Return the (x, y) coordinate for the center point of the cell that contains the specified text.  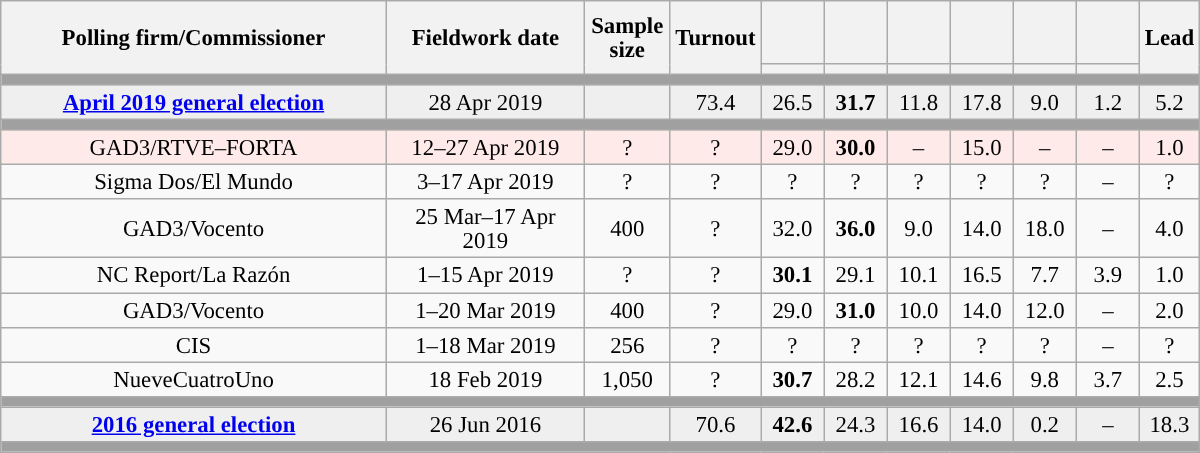
11.8 (918, 102)
1–18 Mar 2019 (485, 344)
24.3 (856, 424)
12–27 Apr 2019 (485, 148)
30.0 (856, 148)
4.0 (1169, 230)
12.1 (918, 380)
GAD3/RTVE–FORTA (194, 148)
1.2 (1108, 102)
CIS (194, 344)
31.0 (856, 310)
1,050 (627, 380)
Lead (1169, 38)
3.9 (1108, 276)
9.8 (1044, 380)
70.6 (716, 424)
42.6 (792, 424)
29.1 (856, 276)
1–20 Mar 2019 (485, 310)
12.0 (1044, 310)
18 Feb 2019 (485, 380)
73.4 (716, 102)
17.8 (982, 102)
32.0 (792, 230)
10.1 (918, 276)
28.2 (856, 380)
Sample size (627, 38)
Polling firm/Commissioner (194, 38)
7.7 (1044, 276)
25 Mar–17 Apr 2019 (485, 230)
18.3 (1169, 424)
NueveCuatroUno (194, 380)
14.6 (982, 380)
16.6 (918, 424)
3.7 (1108, 380)
2.5 (1169, 380)
2016 general election (194, 424)
2.0 (1169, 310)
April 2019 general election (194, 102)
31.7 (856, 102)
36.0 (856, 230)
Turnout (716, 38)
1–15 Apr 2019 (485, 276)
5.2 (1169, 102)
26 Jun 2016 (485, 424)
3–17 Apr 2019 (485, 182)
15.0 (982, 148)
NC Report/La Razón (194, 276)
Sigma Dos/El Mundo (194, 182)
30.1 (792, 276)
256 (627, 344)
Fieldwork date (485, 38)
26.5 (792, 102)
16.5 (982, 276)
28 Apr 2019 (485, 102)
30.7 (792, 380)
10.0 (918, 310)
18.0 (1044, 230)
0.2 (1044, 424)
